From the cell containing the given text, extract its center point as (x, y) coordinate. 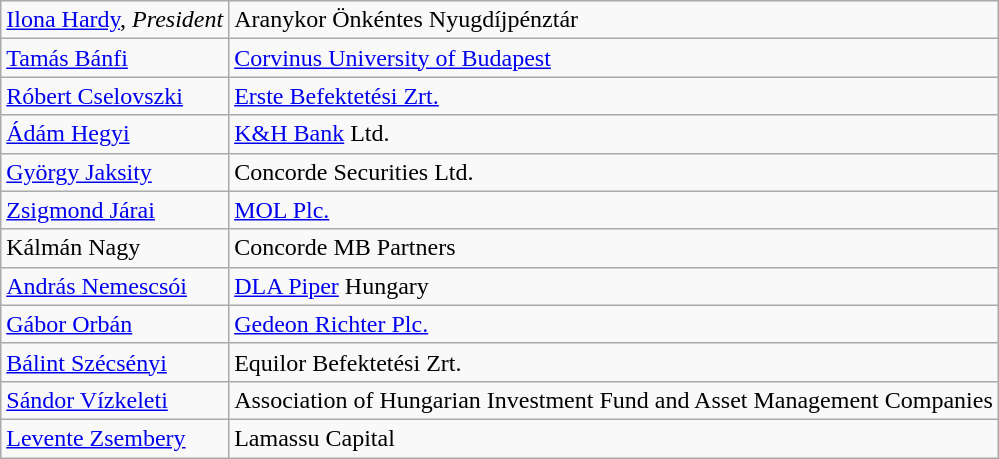
Tamás Bánfi (115, 58)
Ádám Hegyi (115, 134)
Kálmán Nagy (115, 248)
MOL Plc. (614, 210)
Zsigmond Járai (115, 210)
Association of Hungarian Investment Fund and Asset Management Companies (614, 400)
Aranykor Önkéntes Nyugdíjpénztár (614, 20)
K&H Bank Ltd. (614, 134)
Róbert Cselovszki (115, 96)
Concorde MB Partners (614, 248)
Levente Zsembery (115, 438)
Lamassu Capital (614, 438)
Gábor Orbán (115, 324)
Corvinus University of Budapest (614, 58)
Gedeon Richter Plc. (614, 324)
Equilor Befektetési Zrt. (614, 362)
Ilona Hardy, President (115, 20)
Sándor Vízkeleti (115, 400)
Erste Befektetési Zrt. (614, 96)
András Nemescsói (115, 286)
Bálint Szécsényi (115, 362)
György Jaksity (115, 172)
DLA Piper Hungary (614, 286)
Concorde Securities Ltd. (614, 172)
